Capture the cell that displays the provided text and extract its (X, Y) central coordinate. 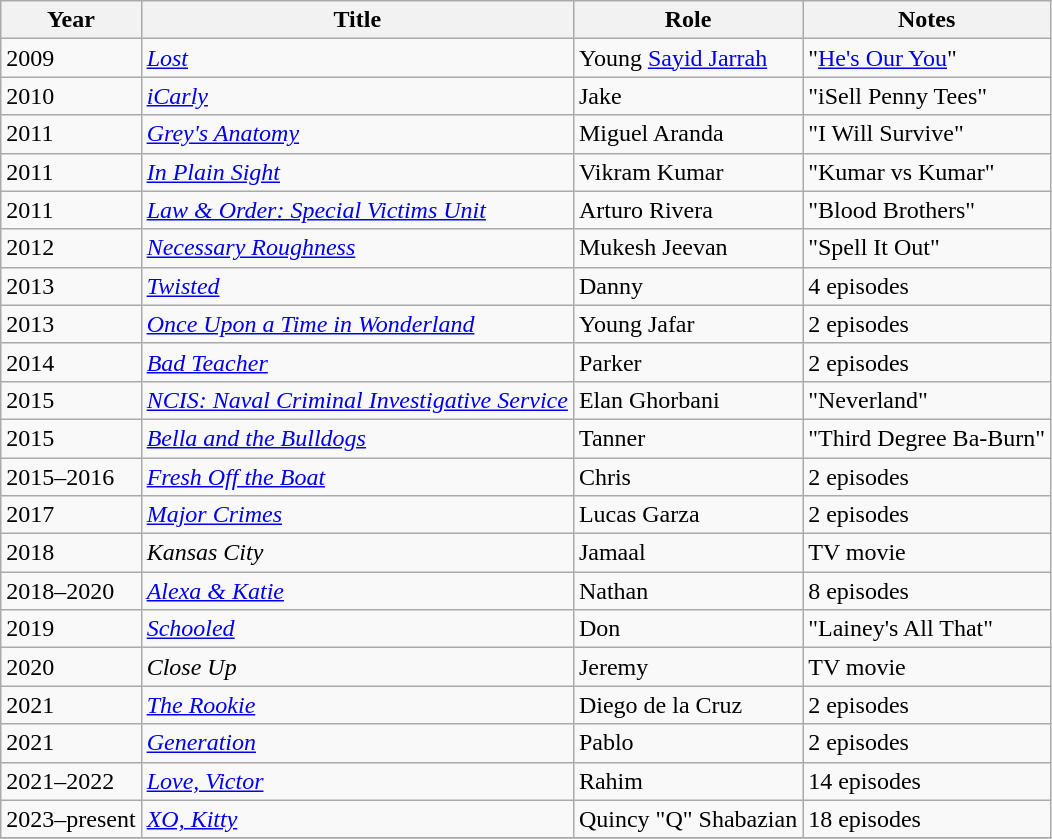
Lost (357, 58)
Major Crimes (357, 515)
"Blood Brothers" (927, 210)
Fresh Off the Boat (357, 477)
Rahim (688, 781)
2023–present (71, 819)
Love, Victor (357, 781)
"Third Degree Ba-Burn" (927, 438)
"Kumar vs Kumar" (927, 172)
Role (688, 20)
2017 (71, 515)
Mukesh Jeevan (688, 248)
Bella and the Bulldogs (357, 438)
NCIS: Naval Criminal Investigative Service (357, 400)
2019 (71, 629)
Law & Order: Special Victims Unit (357, 210)
Once Upon a Time in Wonderland (357, 324)
Schooled (357, 629)
"iSell Penny Tees" (927, 96)
Alexa & Katie (357, 591)
"Spell It Out" (927, 248)
Grey's Anatomy (357, 134)
Notes (927, 20)
Bad Teacher (357, 362)
Parker (688, 362)
"He's Our You" (927, 58)
XO, Kitty (357, 819)
"Lainey's All That" (927, 629)
Necessary Roughness (357, 248)
Lucas Garza (688, 515)
In Plain Sight (357, 172)
Kansas City (357, 553)
Year (71, 20)
Nathan (688, 591)
Chris (688, 477)
"I Will Survive" (927, 134)
2014 (71, 362)
Pablo (688, 743)
Tanner (688, 438)
Quincy "Q" Shabazian (688, 819)
Vikram Kumar (688, 172)
Jamaal (688, 553)
"Neverland" (927, 400)
Miguel Aranda (688, 134)
2020 (71, 667)
8 episodes (927, 591)
2021–2022 (71, 781)
Don (688, 629)
Elan Ghorbani (688, 400)
18 episodes (927, 819)
2012 (71, 248)
2009 (71, 58)
14 episodes (927, 781)
2015–2016 (71, 477)
Young Jafar (688, 324)
Title (357, 20)
Young Sayid Jarrah (688, 58)
Jake (688, 96)
Close Up (357, 667)
2010 (71, 96)
The Rookie (357, 705)
2018 (71, 553)
Twisted (357, 286)
Jeremy (688, 667)
Diego de la Cruz (688, 705)
iCarly (357, 96)
Generation (357, 743)
4 episodes (927, 286)
2018–2020 (71, 591)
Danny (688, 286)
Arturo Rivera (688, 210)
